Determine the [x, y] coordinate at the center of the cell enclosing the given text.  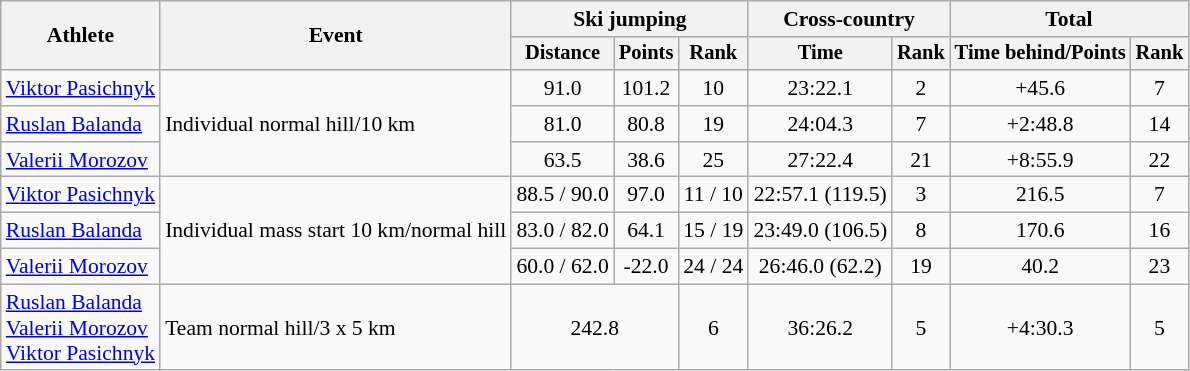
22 [1160, 160]
+2:48.8 [1040, 124]
64.1 [646, 231]
Points [646, 54]
2 [921, 88]
60.0 / 62.0 [562, 267]
27:22.4 [820, 160]
16 [1160, 231]
Ski jumping [630, 19]
80.8 [646, 124]
Total [1069, 19]
97.0 [646, 195]
88.5 / 90.0 [562, 195]
26:46.0 (62.2) [820, 267]
-22.0 [646, 267]
81.0 [562, 124]
63.5 [562, 160]
23 [1160, 267]
216.5 [1040, 195]
6 [713, 328]
101.2 [646, 88]
91.0 [562, 88]
22:57.1 (119.5) [820, 195]
242.8 [594, 328]
38.6 [646, 160]
Ruslan BalandaValerii MorozovViktor Pasichnyk [80, 328]
Team normal hill/3 x 5 km [336, 328]
25 [713, 160]
11 / 10 [713, 195]
21 [921, 160]
14 [1160, 124]
Cross-country [848, 19]
24 / 24 [713, 267]
+8:55.9 [1040, 160]
+45.6 [1040, 88]
Event [336, 36]
15 / 19 [713, 231]
Distance [562, 54]
23:22.1 [820, 88]
40.2 [1040, 267]
83.0 / 82.0 [562, 231]
23:49.0 (106.5) [820, 231]
Athlete [80, 36]
8 [921, 231]
170.6 [1040, 231]
Time behind/Points [1040, 54]
10 [713, 88]
+4:30.3 [1040, 328]
36:26.2 [820, 328]
24:04.3 [820, 124]
3 [921, 195]
Individual normal hill/10 km [336, 124]
Individual mass start 10 km/normal hill [336, 230]
Time [820, 54]
